From the cell containing the given text, extract its center point as (X, Y) coordinate. 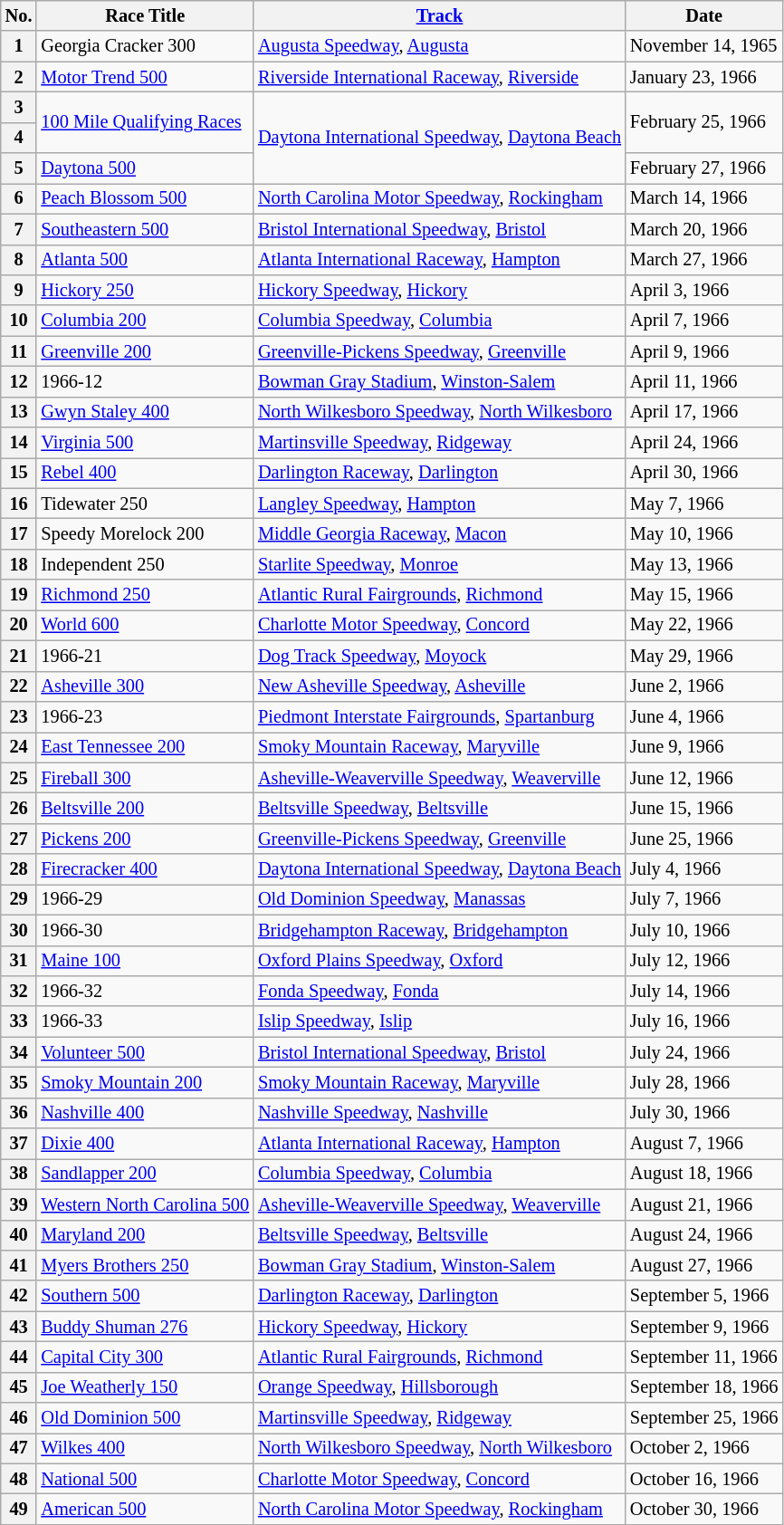
35 (19, 1082)
11 (19, 351)
October 30, 1966 (704, 1510)
47 (19, 1448)
Fireball 300 (145, 778)
Nashville 400 (145, 1113)
August 7, 1966 (704, 1144)
Peach Blossom 500 (145, 198)
24 (19, 747)
5 (19, 168)
May 15, 1966 (704, 595)
August 21, 1966 (704, 1204)
Georgia Cracker 300 (145, 46)
Joe Weatherly 150 (145, 1387)
Hickory 250 (145, 290)
Buddy Shuman 276 (145, 1327)
9 (19, 290)
Langley Speedway, Hampton (440, 504)
12 (19, 381)
September 25, 1966 (704, 1418)
31 (19, 961)
Date (704, 15)
30 (19, 930)
May 22, 1966 (704, 625)
July 10, 1966 (704, 930)
Beltsville 200 (145, 808)
25 (19, 778)
19 (19, 595)
Track (440, 15)
Motor Trend 500 (145, 77)
July 16, 1966 (704, 1021)
21 (19, 656)
Nashville Speedway, Nashville (440, 1113)
May 10, 1966 (704, 533)
Middle Georgia Raceway, Macon (440, 533)
3 (19, 107)
41 (19, 1265)
September 5, 1966 (704, 1296)
13 (19, 412)
17 (19, 533)
July 28, 1966 (704, 1082)
36 (19, 1113)
Virginia 500 (145, 443)
49 (19, 1510)
42 (19, 1296)
1966-32 (145, 991)
April 3, 1966 (704, 290)
27 (19, 839)
August 18, 1966 (704, 1174)
January 23, 1966 (704, 77)
32 (19, 991)
29 (19, 899)
July 7, 1966 (704, 899)
Piedmont Interstate Fairgrounds, Spartanburg (440, 716)
44 (19, 1357)
Volunteer 500 (145, 1052)
World 600 (145, 625)
June 4, 1966 (704, 716)
Fonda Speedway, Fonda (440, 991)
June 12, 1966 (704, 778)
Oxford Plains Speedway, Oxford (440, 961)
July 4, 1966 (704, 869)
Pickens 200 (145, 839)
Columbia 200 (145, 321)
23 (19, 716)
7 (19, 229)
Starlite Speedway, Monroe (440, 564)
May 29, 1966 (704, 656)
Daytona 500 (145, 168)
October 16, 1966 (704, 1479)
28 (19, 869)
September 18, 1966 (704, 1387)
34 (19, 1052)
Myers Brothers 250 (145, 1265)
American 500 (145, 1510)
Southeastern 500 (145, 229)
4 (19, 138)
39 (19, 1204)
May 7, 1966 (704, 504)
July 12, 1966 (704, 961)
22 (19, 686)
18 (19, 564)
1966-33 (145, 1021)
Capital City 300 (145, 1357)
1966-29 (145, 899)
August 27, 1966 (704, 1265)
Atlanta 500 (145, 260)
6 (19, 198)
March 27, 1966 (704, 260)
July 14, 1966 (704, 991)
Wilkes 400 (145, 1448)
Dog Track Speedway, Moyock (440, 656)
26 (19, 808)
Old Dominion Speedway, Manassas (440, 899)
Old Dominion 500 (145, 1418)
September 11, 1966 (704, 1357)
Gwyn Staley 400 (145, 412)
June 2, 1966 (704, 686)
Speedy Morelock 200 (145, 533)
April 7, 1966 (704, 321)
August 24, 1966 (704, 1235)
April 9, 1966 (704, 351)
February 25, 1966 (704, 121)
Orange Speedway, Hillsborough (440, 1387)
March 20, 1966 (704, 229)
June 15, 1966 (704, 808)
Greenville 200 (145, 351)
46 (19, 1418)
Riverside International Raceway, Riverside (440, 77)
November 14, 1965 (704, 46)
National 500 (145, 1479)
1 (19, 46)
Asheville 300 (145, 686)
38 (19, 1174)
Augusta Speedway, Augusta (440, 46)
Maine 100 (145, 961)
Race Title (145, 15)
14 (19, 443)
September 9, 1966 (704, 1327)
100 Mile Qualifying Races (145, 121)
Bridgehampton Raceway, Bridgehampton (440, 930)
Richmond 250 (145, 595)
February 27, 1966 (704, 168)
48 (19, 1479)
Tidewater 250 (145, 504)
1966-23 (145, 716)
April 11, 1966 (704, 381)
June 9, 1966 (704, 747)
New Asheville Speedway, Asheville (440, 686)
July 24, 1966 (704, 1052)
15 (19, 473)
East Tennessee 200 (145, 747)
July 30, 1966 (704, 1113)
10 (19, 321)
2 (19, 77)
37 (19, 1144)
45 (19, 1387)
April 17, 1966 (704, 412)
Smoky Mountain 200 (145, 1082)
June 25, 1966 (704, 839)
1966-12 (145, 381)
16 (19, 504)
Maryland 200 (145, 1235)
Islip Speedway, Islip (440, 1021)
1966-21 (145, 656)
8 (19, 260)
Sandlapper 200 (145, 1174)
Firecracker 400 (145, 869)
Rebel 400 (145, 473)
33 (19, 1021)
20 (19, 625)
Independent 250 (145, 564)
No. (19, 15)
March 14, 1966 (704, 198)
April 24, 1966 (704, 443)
40 (19, 1235)
1966-30 (145, 930)
43 (19, 1327)
Dixie 400 (145, 1144)
Southern 500 (145, 1296)
Western North Carolina 500 (145, 1204)
April 30, 1966 (704, 473)
October 2, 1966 (704, 1448)
May 13, 1966 (704, 564)
